Scan for the cell matching the given text and deliver its [X, Y] coordinate at center. 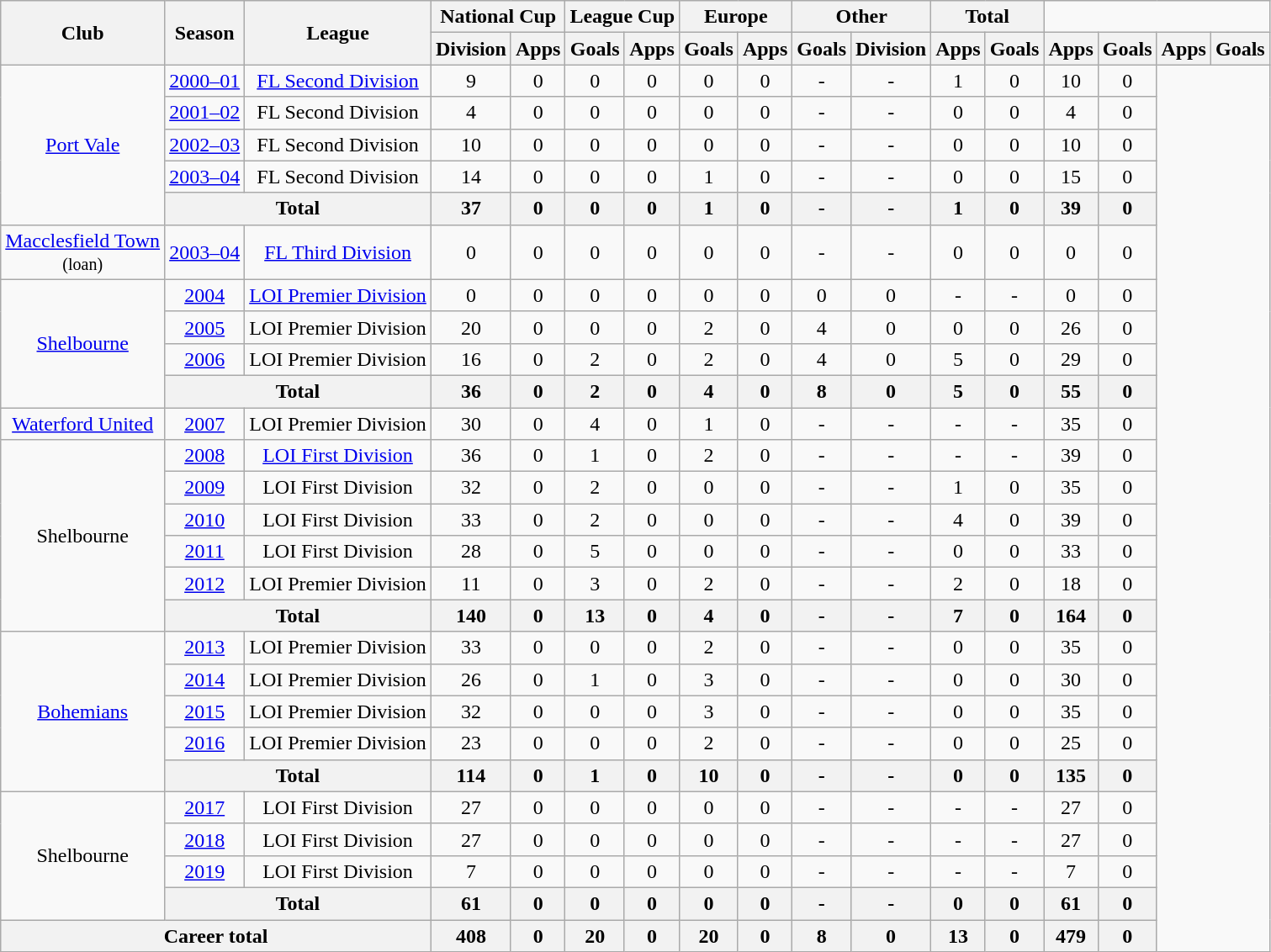
2007 [205, 423]
28 [471, 552]
2002–03 [205, 145]
National Cup [498, 17]
2018 [205, 839]
2013 [205, 648]
2014 [205, 680]
2005 [205, 327]
23 [471, 743]
Waterford United [82, 423]
Other [861, 17]
2001–02 [205, 113]
25 [1071, 743]
League Cup [622, 17]
Career total [216, 936]
140 [471, 616]
18 [1071, 584]
15 [1071, 177]
55 [1071, 391]
2008 [205, 456]
479 [1071, 936]
408 [471, 936]
Season [205, 33]
14 [471, 177]
11 [471, 584]
Club [82, 33]
FL Third Division [338, 252]
Port Vale [82, 145]
135 [1071, 775]
164 [1071, 616]
2004 [205, 295]
Europe [736, 17]
2012 [205, 584]
2010 [205, 520]
16 [471, 359]
37 [471, 209]
2009 [205, 488]
2011 [205, 552]
2017 [205, 807]
Bohemians [82, 711]
2006 [205, 359]
114 [471, 775]
2016 [205, 743]
29 [1071, 359]
2000–01 [205, 81]
9 [471, 81]
2019 [205, 871]
League [338, 33]
2015 [205, 711]
Macclesfield Town (loan) [82, 252]
